Detect which cell encompasses the target text, then output its (X, Y) center coordinate. 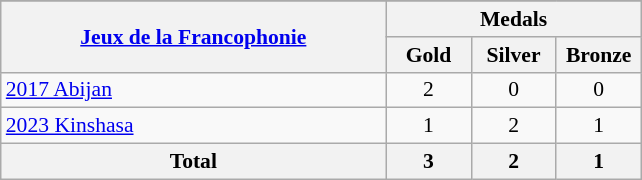
2023 Kinshasa (194, 126)
Total (194, 161)
Jeux de la Francophonie (194, 36)
Bronze (598, 54)
2017 Abijan (194, 90)
3 (428, 161)
Gold (428, 54)
Silver (514, 54)
Medals (514, 19)
